Detect which cell encompasses the target text, then output its [X, Y] center coordinate. 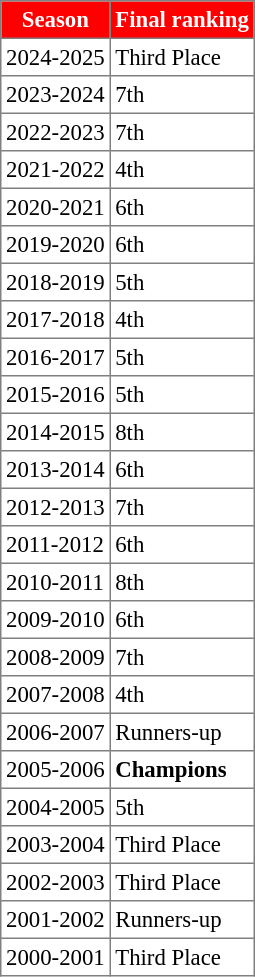
2007-2008 [56, 695]
2018-2019 [56, 282]
2003-2004 [56, 845]
2015-2016 [56, 395]
Final ranking [182, 20]
2021-2022 [56, 170]
2014-2015 [56, 432]
2006-2007 [56, 732]
2009-2010 [56, 620]
2016-2017 [56, 357]
2011-2012 [56, 545]
2005-2006 [56, 770]
2000-2001 [56, 957]
2019-2020 [56, 245]
Season [56, 20]
2017-2018 [56, 320]
2010-2011 [56, 582]
2008-2009 [56, 657]
2022-2023 [56, 132]
2001-2002 [56, 920]
2004-2005 [56, 807]
2020-2021 [56, 207]
2012-2013 [56, 507]
2002-2003 [56, 882]
Champions [182, 770]
2013-2014 [56, 470]
2024-2025 [56, 57]
2023-2024 [56, 95]
